Identify which cell holds the provided text, then report its (x, y) central coordinate. 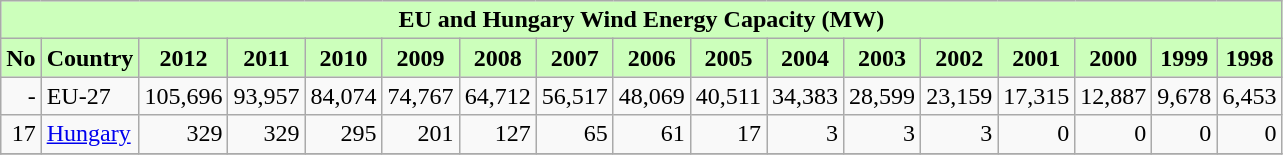
23,159 (960, 96)
127 (498, 134)
12,887 (1114, 96)
295 (344, 134)
2009 (420, 58)
2005 (728, 58)
2008 (498, 58)
2006 (652, 58)
2001 (1036, 58)
1999 (1184, 58)
56,517 (574, 96)
201 (420, 134)
93,957 (266, 96)
Country (90, 58)
28,599 (882, 96)
2002 (960, 58)
EU-27 (90, 96)
2011 (266, 58)
64,712 (498, 96)
No (21, 58)
74,767 (420, 96)
61 (652, 134)
84,074 (344, 96)
1998 (1250, 58)
2012 (184, 58)
Hungary (90, 134)
9,678 (1184, 96)
34,383 (804, 96)
48,069 (652, 96)
EU and Hungary Wind Energy Capacity (MW) (642, 20)
2003 (882, 58)
- (21, 96)
17,315 (1036, 96)
2007 (574, 58)
2000 (1114, 58)
40,511 (728, 96)
6,453 (1250, 96)
2004 (804, 58)
2010 (344, 58)
65 (574, 134)
105,696 (184, 96)
